Provide the (x, y) coordinate of the cell's center where the given text is located.  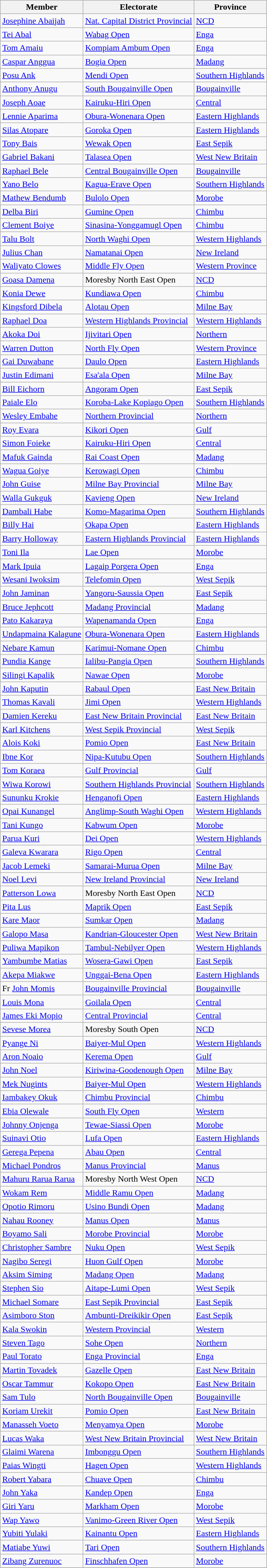
John Yaka (42, 1493)
Johnny Onjenga (42, 1125)
Caspar Anggua (42, 62)
Kandep Open (139, 1493)
Aron Noaio (42, 1057)
Goasa Damena (42, 280)
Mark Ipuia (42, 566)
Paul Torato (42, 1356)
Kabwum Open (139, 825)
Joseph Aoae (42, 102)
Menyamya Open (139, 1424)
Sumkar Open (139, 920)
Gulf Provincial (139, 770)
Giri Yaru (42, 1506)
Gazelle Open (139, 1370)
Finschhafen Open (139, 1561)
Western Provincial (139, 1329)
Posu Ank (42, 75)
Michael Somare (42, 1302)
Christopher Sambre (42, 1247)
Nahau Rooney (42, 1220)
Pundia Kange (42, 661)
Paiale Elo (42, 402)
Samarai-Murua Open (139, 866)
Anthony Anugu (42, 89)
Yangoru-Saussia Open (139, 593)
Okapa Open (139, 525)
Sam Tulo (42, 1397)
Nipa-Kutubu Open (139, 757)
Tambul-Nebilyer Open (139, 947)
Aitape-Lumi Open (139, 1288)
Paias Wingti (42, 1465)
Chimbu Provincial (139, 1097)
Morobe Provincial (139, 1234)
Jimi Open (139, 702)
Oscar Tammur (42, 1384)
Jacob Lemeki (42, 866)
Noel Levi (42, 879)
Suinavi Otio (42, 1138)
West Sepik Provincial (139, 729)
Lufa Open (139, 1138)
Member (42, 7)
Nuku Open (139, 1247)
Wiwa Korowi (42, 784)
Ialibu-Pangia Open (139, 661)
Talu Bolt (42, 239)
John Jaminan (42, 593)
Damien Kereku (42, 716)
Opai Kunangel (42, 811)
Toni Ila (42, 552)
Usino Bundi Open (139, 1206)
Hagen Open (139, 1465)
North Bougainville Open (139, 1397)
Komo-Magarima Open (139, 511)
Madang Open (139, 1275)
Tari Open (139, 1547)
Dei Open (139, 839)
Mendi Open (139, 75)
Matiabe Yuwi (42, 1547)
Province (230, 7)
Alotau Open (139, 307)
Electorate (139, 7)
Anglimp-South Waghi Open (139, 811)
Moresby South Open (139, 1029)
Wap Yawo (42, 1520)
Middle Ramu Open (139, 1193)
Bougainville Provincial (139, 988)
Huon Gulf Open (139, 1261)
Lae Open (139, 552)
Billy Hai (42, 525)
Patterson Lowa (42, 893)
Ebia Olewale (42, 1111)
Kikori Open (139, 430)
Simon Foieke (42, 443)
Tom Koraea (42, 770)
Raphael Doa (42, 320)
Galeva Kwarara (42, 852)
West New Britain Provincial (139, 1438)
Nat. Capital District Provincial (139, 21)
John Guise (42, 484)
Yambumbe Matias (42, 961)
Koriam Urekit (42, 1411)
Yubiti Yulaki (42, 1534)
Tom Amaiu (42, 48)
Dambali Habe (42, 511)
Western Highlands Provincial (139, 320)
Wosera-Gawi Open (139, 961)
Warren Dutton (42, 348)
Telefomin Open (139, 579)
Kiriwina-Goodenough Open (139, 1070)
Undapmaina Kalagune (42, 634)
Yano Belo (42, 184)
Ambunti-Dreikikir Open (139, 1316)
Manasseh Voeto (42, 1424)
Kala Swokin (42, 1329)
Sununku Krokie (42, 797)
Sinasina-Yonggamugl Open (139, 225)
East New Britain Provincial (139, 716)
Gumine Open (139, 212)
Kingsford Dibela (42, 307)
Delba Biri (42, 212)
Daulo Open (139, 361)
Opotio Rimoru (42, 1206)
Sohe Open (139, 1343)
Enga Provincial (139, 1356)
Tei Abal (42, 34)
Fr John Momis (42, 988)
Koroba-Lake Kopiago Open (139, 402)
Bulolo Open (139, 198)
Wapenamanda Open (139, 621)
Central Bougainville Open (139, 171)
Konia Dewe (42, 293)
John Noel (42, 1070)
Bruce Jephcott (42, 607)
Boyamo Sali (42, 1234)
Kerowagi Open (139, 471)
New Ireland Provincial (139, 879)
Pyange Ni (42, 1043)
Gai Duwabane (42, 361)
Kompiam Ambum Open (139, 48)
Pato Kakaraya (42, 621)
Josephine Abaijah (42, 21)
Kerema Open (139, 1057)
South Fly Open (139, 1111)
Kavieng Open (139, 498)
Milne Bay Provincial (139, 484)
Markham Open (139, 1506)
Stephen Sio (42, 1288)
Silingi Kapalik (42, 675)
James Eki Mopio (42, 1015)
Wokam Rem (42, 1193)
Vanimo-Green River Open (139, 1520)
Tani Kungo (42, 825)
Bogia Open (139, 62)
Lennie Aparima (42, 116)
Thomas Kavali (42, 702)
Goilala Open (139, 1002)
Henganofi Open (139, 797)
Chuave Open (139, 1479)
Sevese Morea (42, 1029)
Gabriel Bakani (42, 157)
Glaimi Warena (42, 1452)
Esa'ala Open (139, 375)
Robert Yabara (42, 1479)
Pita Lus (42, 907)
John Kaputin (42, 689)
Mafuk Gainda (42, 457)
Aksim Siming (42, 1275)
Karl Kitchens (42, 729)
Tony Bais (42, 143)
Alois Koki (42, 743)
Parua Kuri (42, 839)
Julius Chan (42, 252)
Goroka Open (139, 130)
Lagaip Porgera Open (139, 566)
East Sepik Provincial (139, 1302)
Justin Edimani (42, 375)
Puliwa Mapikon (42, 947)
North Fly Open (139, 348)
Wagua Goiye (42, 471)
Moresby North West Open (139, 1179)
Gerega Pepena (42, 1152)
Abau Open (139, 1152)
Ibne Kor (42, 757)
Mahuru Rarua Rarua (42, 1179)
Roy Evara (42, 430)
Karimui-Nomane Open (139, 648)
Asimboro Ston (42, 1316)
North Waghi Open (139, 239)
Imbonggu Open (139, 1452)
Angoram Open (139, 389)
Tewae-Siassi Open (139, 1125)
Clement Boiye (42, 225)
Talasea Open (139, 157)
Wewak Open (139, 143)
Lucas Waka (42, 1438)
Wabag Open (139, 34)
Kundiawa Open (139, 293)
Steven Tago (42, 1343)
Southern Highlands Provincial (139, 784)
Kandrian-Gloucester Open (139, 934)
Wesley Embahe (42, 416)
Galopo Masa (42, 934)
Raphael Bele (42, 171)
Wesani Iwoksim (42, 579)
Northern Provincial (139, 416)
Nebare Kamun (42, 648)
Namatanai Open (139, 252)
Madang Provincial (139, 607)
Akepa Miakwe (42, 975)
Bill Eichorn (42, 389)
Mek Nugints (42, 1084)
Eastern Highlands Provincial (139, 539)
Rabaul Open (139, 689)
Barry Holloway (42, 539)
Nagibo Seregi (42, 1261)
Louis Mona (42, 1002)
Kainantu Open (139, 1534)
Rai Coast Open (139, 457)
South Bougainville Open (139, 89)
Akoka Doi (42, 334)
Manus Provincial (139, 1166)
Kokopo Open (139, 1384)
Iambakey Okuk (42, 1097)
Kare Maor (42, 920)
Ijivitari Open (139, 334)
Kagua-Erave Open (139, 184)
Middle Fly Open (139, 266)
Nawae Open (139, 675)
Michael Pondros (42, 1166)
Martin Tovadek (42, 1370)
Unggai-Bena Open (139, 975)
Waliyato Clowes (42, 266)
Maprik Open (139, 907)
Rigo Open (139, 852)
Walla Gukguk (42, 498)
Mathew Bendumb (42, 198)
Central Provincial (139, 1015)
Manus Open (139, 1220)
Zibang Zurenuoc (42, 1561)
Silas Atopare (42, 130)
